Identify which cell holds the provided text, then report its [x, y] central coordinate. 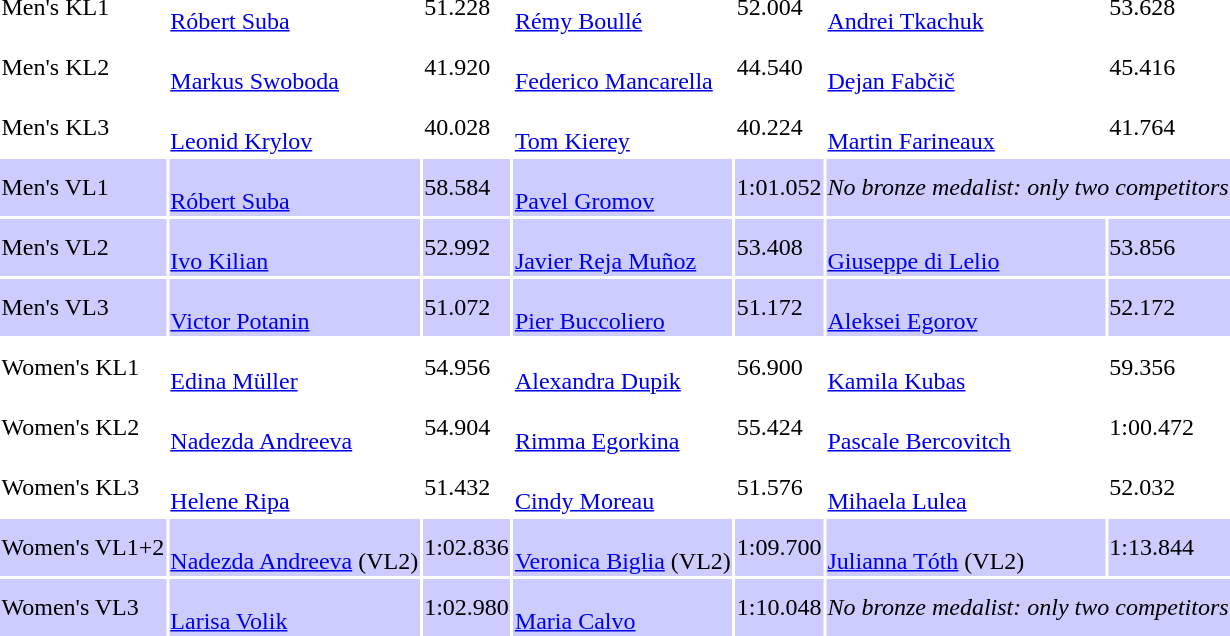
Pascale Bercovitch [966, 428]
Kamila Kubas [966, 368]
Nadezda Andreeva (VL2) [294, 548]
54.956 [467, 368]
1:02.980 [467, 608]
54.904 [467, 428]
Javier Reja Muñoz [622, 248]
Larisa Volik [294, 608]
58.584 [467, 188]
Men's VL1 [83, 188]
51.072 [467, 308]
1:02.836 [467, 548]
Alexandra Dupik [622, 368]
52.992 [467, 248]
45.416 [1169, 68]
40.224 [779, 128]
51.172 [779, 308]
56.900 [779, 368]
1:10.048 [779, 608]
44.540 [779, 68]
Martin Farineaux [966, 128]
Nadezda Andreeva [294, 428]
Maria Calvo [622, 608]
59.356 [1169, 368]
Giuseppe di Lelio [966, 248]
Veronica Biglia (VL2) [622, 548]
Women's KL1 [83, 368]
Helene Ripa [294, 488]
1:01.052 [779, 188]
Róbert Suba [294, 188]
1:13.844 [1169, 548]
52.032 [1169, 488]
Cindy Moreau [622, 488]
Pier Buccoliero [622, 308]
Edina Müller [294, 368]
52.172 [1169, 308]
Women's KL3 [83, 488]
1:09.700 [779, 548]
Tom Kierey [622, 128]
55.424 [779, 428]
51.576 [779, 488]
51.432 [467, 488]
Julianna Tóth (VL2) [966, 548]
Federico Mancarella [622, 68]
Pavel Gromov [622, 188]
Victor Potanin [294, 308]
Men's VL2 [83, 248]
Aleksei Egorov [966, 308]
Women's VL1+2 [83, 548]
41.764 [1169, 128]
Men's KL2 [83, 68]
Markus Swoboda [294, 68]
53.856 [1169, 248]
41.920 [467, 68]
Leonid Krylov [294, 128]
1:00.472 [1169, 428]
Women's VL3 [83, 608]
Men's KL3 [83, 128]
Dejan Fabčič [966, 68]
53.408 [779, 248]
Women's KL2 [83, 428]
Ivo Kilian [294, 248]
40.028 [467, 128]
Men's VL3 [83, 308]
Mihaela Lulea [966, 488]
Rimma Egorkina [622, 428]
